Identify which cell holds the provided text, then report its [X, Y] central coordinate. 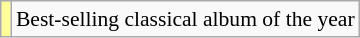
Best-selling classical album of the year [186, 19]
